Detect which cell encompasses the target text, then output its (X, Y) center coordinate. 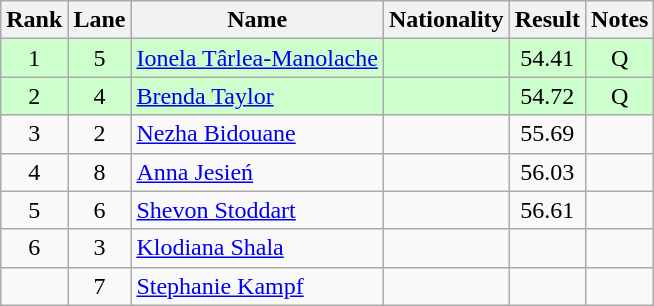
Stephanie Kampf (257, 286)
Rank (34, 20)
54.41 (547, 58)
55.69 (547, 134)
56.03 (547, 172)
Klodiana Shala (257, 248)
Brenda Taylor (257, 96)
Lane (100, 20)
8 (100, 172)
Shevon Stoddart (257, 210)
Anna Jesień (257, 172)
56.61 (547, 210)
Notes (620, 20)
Name (257, 20)
1 (34, 58)
7 (100, 286)
54.72 (547, 96)
Nationality (446, 20)
Ionela Târlea-Manolache (257, 58)
Nezha Bidouane (257, 134)
Result (547, 20)
